Find where the given text appears and provide that cell's center as (x, y) coordinate. 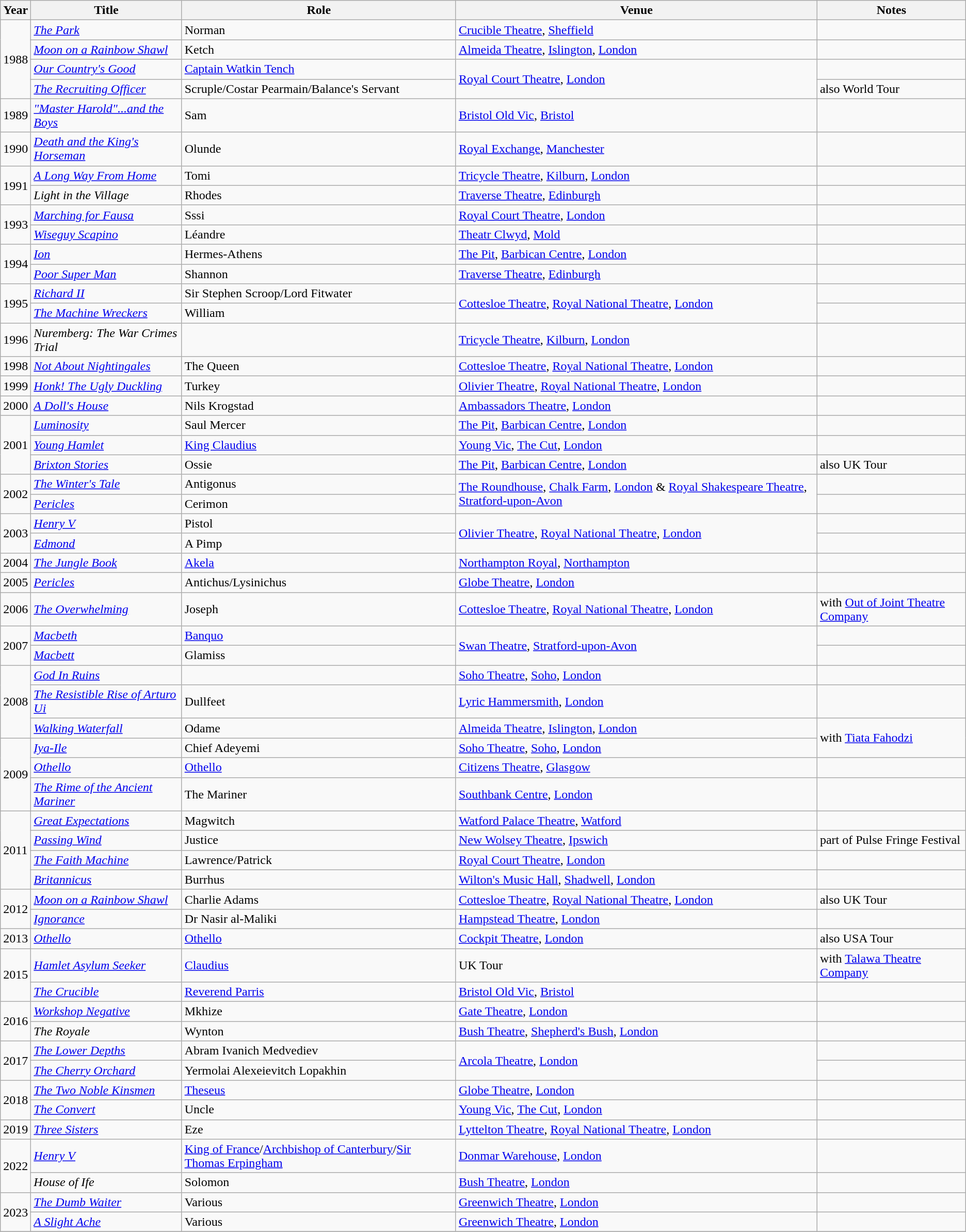
Claudius (319, 965)
Reverend Parris (319, 992)
The Royale (106, 1031)
Hampstead Theatre, London (636, 919)
Brixton Stories (106, 465)
Magwitch (319, 821)
2000 (15, 406)
The Resistible Rise of Arturo Ui (106, 702)
Marching for Fausa (106, 215)
The Rime of the Ancient Mariner (106, 794)
Sam (319, 116)
Walking Waterfall (106, 728)
Eze (319, 1129)
Theatr Clwyd, Mold (636, 234)
Yermolai Alexeievitch Lopakhin (319, 1070)
William (319, 313)
2015 (15, 975)
King Claudius (319, 445)
Chief Adeyemi (319, 748)
Swan Theatre, Stratford-upon-Avon (636, 646)
Lawrence/Patrick (319, 860)
with Tiata Fahodzi (891, 738)
1990 (15, 149)
Solomon (319, 1182)
Cerimon (319, 504)
Captain Watkin Tench (319, 69)
2007 (15, 646)
Hamlet Asylum Seeker (106, 965)
The Cherry Orchard (106, 1070)
2005 (15, 582)
with Talawa Theatre Company (891, 965)
1993 (15, 225)
part of Pulse Fringe Festival (891, 840)
Justice (319, 840)
Norman (319, 30)
Burrhus (319, 879)
1989 (15, 116)
The Two Noble Kinsmen (106, 1090)
Olunde (319, 149)
The Crucible (106, 992)
2012 (15, 909)
God In Ruins (106, 675)
Venue (636, 10)
The Machine Wreckers (106, 313)
Tomi (319, 175)
2004 (15, 563)
1996 (15, 340)
1998 (15, 366)
King of France/Archbishop of Canterbury/Sir Thomas Erpingham (319, 1156)
UK Tour (636, 965)
Death and the King's Horseman (106, 149)
Lyric Hammersmith, London (636, 702)
Antichus/Lysinichus (319, 582)
Ketch (319, 50)
Great Expectations (106, 821)
1999 (15, 386)
The Overwhelming (106, 609)
Léandre (319, 234)
Three Sisters (106, 1129)
Glamiss (319, 655)
Mkhize (319, 1012)
The Roundhouse, Chalk Farm, London & Royal Shakespeare Theatre, Stratford-upon-Avon (636, 494)
House of Ife (106, 1182)
Workshop Negative (106, 1012)
2001 (15, 445)
Bush Theatre, London (636, 1182)
Hermes-Athens (319, 254)
Edmond (106, 543)
2011 (15, 850)
Passing Wind (106, 840)
Ambassadors Theatre, London (636, 406)
Saul Mercer (319, 425)
Our Country's Good (106, 69)
Dr Nasir al-Maliki (319, 919)
Northampton Royal, Northampton (636, 563)
2017 (15, 1061)
Not About Nightingales (106, 366)
The Faith Machine (106, 860)
Wiseguy Scapino (106, 234)
1991 (15, 185)
Royal Exchange, Manchester (636, 149)
Macbeth (106, 636)
A Slight Ache (106, 1222)
Title (106, 10)
2002 (15, 494)
Britannicus (106, 879)
Abram Ivanich Medvediev (319, 1051)
Wilton's Music Hall, Shadwell, London (636, 879)
2006 (15, 609)
Joseph (319, 609)
The Park (106, 30)
The Lower Depths (106, 1051)
Richard II (106, 294)
Luminosity (106, 425)
A Pimp (319, 543)
Citizens Theatre, Glasgow (636, 767)
also World Tour (891, 89)
Bush Theatre, Shepherd's Bush, London (636, 1031)
Rhodes (319, 195)
Charlie Adams (319, 899)
Wynton (319, 1031)
Lyttelton Theatre, Royal National Theatre, London (636, 1129)
2019 (15, 1129)
Antigonus (319, 484)
with Out of Joint Theatre Company (891, 609)
Ignorance (106, 919)
Scruple/Costar Pearmain/Balance's Servant (319, 89)
Theseus (319, 1090)
2013 (15, 938)
Crucible Theatre, Sheffield (636, 30)
Macbett (106, 655)
2023 (15, 1212)
Year (15, 10)
2008 (15, 702)
Honk! The Ugly Duckling (106, 386)
Iya-Ile (106, 748)
Arcola Theatre, London (636, 1061)
Pistol (319, 523)
Nils Krogstad (319, 406)
2009 (15, 774)
Young Hamlet (106, 445)
Sssi (319, 215)
also USA Tour (891, 938)
Notes (891, 10)
Poor Super Man (106, 274)
A Long Way From Home (106, 175)
Southbank Centre, London (636, 794)
The Jungle Book (106, 563)
1988 (15, 59)
Watford Palace Theatre, Watford (636, 821)
The Recruiting Officer (106, 89)
Cockpit Theatre, London (636, 938)
New Wolsey Theatre, Ipswich (636, 840)
The Mariner (319, 794)
Ion (106, 254)
Donmar Warehouse, London (636, 1156)
The Dumb Waiter (106, 1202)
2022 (15, 1165)
Akela (319, 563)
1995 (15, 303)
2016 (15, 1021)
Shannon (319, 274)
Odame (319, 728)
2003 (15, 533)
The Winter's Tale (106, 484)
Ossie (319, 465)
The Convert (106, 1110)
The Queen (319, 366)
Role (319, 10)
"Master Harold"...and the Boys (106, 116)
Uncle (319, 1110)
Dullfeet (319, 702)
Turkey (319, 386)
Gate Theatre, London (636, 1012)
Banquo (319, 636)
2018 (15, 1100)
Nuremberg: The War Crimes Trial (106, 340)
Light in the Village (106, 195)
Sir Stephen Scroop/Lord Fitwater (319, 294)
A Doll's House (106, 406)
1994 (15, 264)
